Provide the (x, y) coordinate of the cell's center where the given text is located.  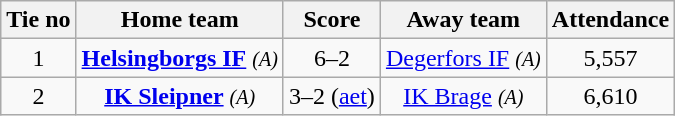
Home team (180, 20)
2 (38, 96)
IK Brage (A) (463, 96)
6,610 (610, 96)
Score (332, 20)
Tie no (38, 20)
1 (38, 58)
IK Sleipner (A) (180, 96)
Degerfors IF (A) (463, 58)
Away team (463, 20)
Helsingborgs IF (A) (180, 58)
3–2 (aet) (332, 96)
Attendance (610, 20)
5,557 (610, 58)
6–2 (332, 58)
